Locate the cell with the specified text and output its (X, Y) center coordinate. 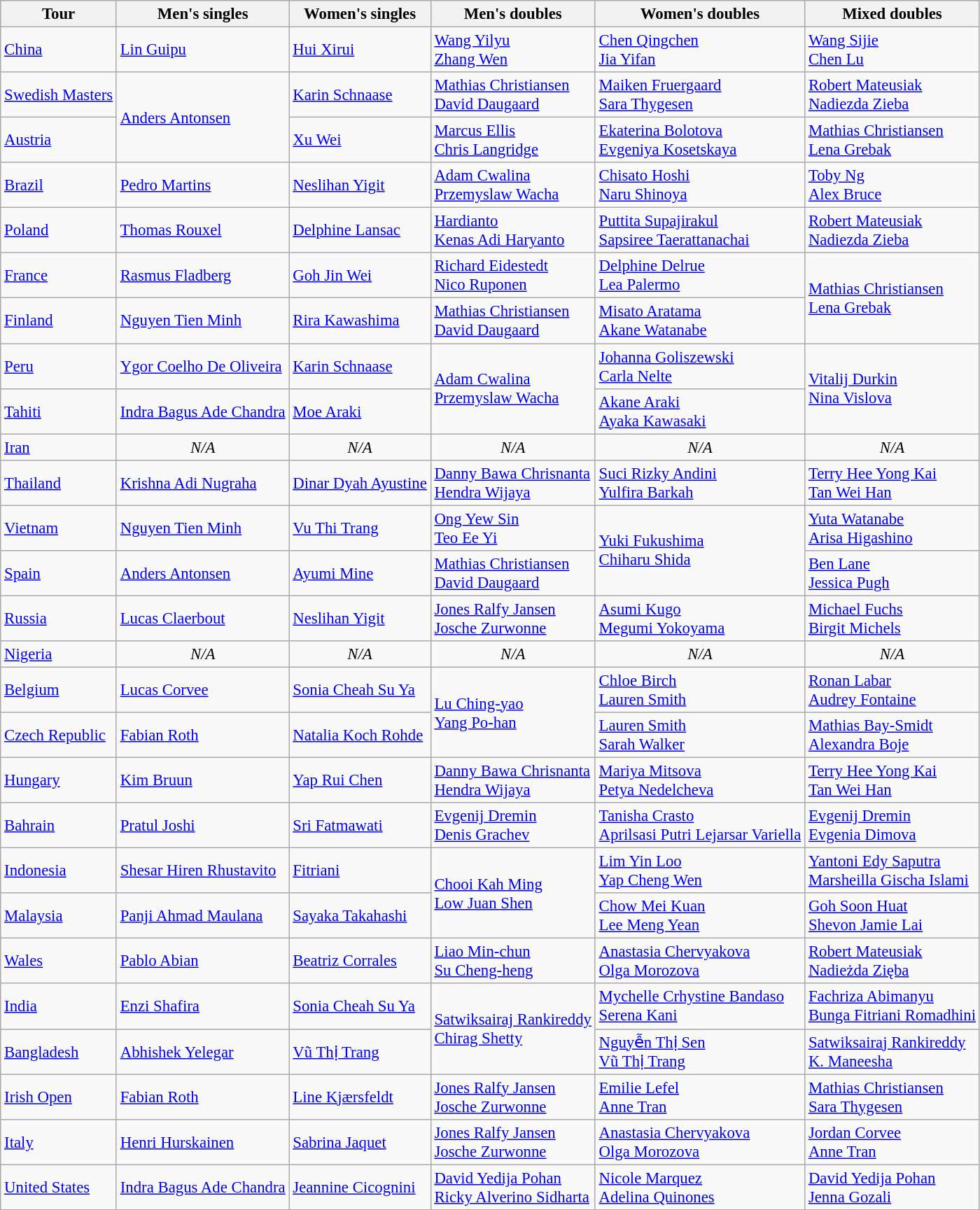
Hardianto Kenas Adi Haryanto (512, 231)
Dinar Dyah Ayustine (360, 483)
Natalia Koch Rohde (360, 735)
Rira Kawashima (360, 321)
Men's doubles (512, 14)
Delphine Lansac (360, 231)
Johanna Goliszewski Carla Nelte (700, 367)
Abhishek Yelegar (203, 1051)
Russia (59, 619)
Vũ Thị Trang (360, 1051)
Puttita Supajirakul Sapsiree Taerattanachai (700, 231)
Evgenij Dremin Denis Grachev (512, 826)
Chloe Birch Lauren Smith (700, 690)
Yuki Fukushima Chiharu Shida (700, 550)
Akane Araki Ayaka Kawasaki (700, 411)
Suci Rizky Andini Yulfira Barkah (700, 483)
Evgenij Dremin Evgenia Dimova (892, 826)
Lu Ching-yao Yang Po-han (512, 712)
Tanisha Crasto Aprilsasi Putri Lejarsar Variella (700, 826)
Mariya Mitsova Petya Nedelcheva (700, 781)
Fachriza Abimanyu Bunga Fitriani Romadhini (892, 1006)
Jeannine Cicognini (360, 1187)
Moe Araki (360, 411)
Satwiksairaj Rankireddy K. Maneesha (892, 1051)
Liao Min-chun Su Cheng-heng (512, 962)
Thomas Rouxel (203, 231)
Mychelle Crhystine Bandaso Serena Kani (700, 1006)
Yap Rui Chen (360, 781)
Chooi Kah Ming Low Juan Shen (512, 893)
Yuta Watanabe Arisa Higashino (892, 528)
Goh Jin Wei (360, 276)
Lin Guipu (203, 50)
Sayaka Takahashi (360, 915)
Lim Yin Loo Yap Cheng Wen (700, 871)
Italy (59, 1142)
Nicole Marquez Adelina Quinones (700, 1187)
Lucas Claerbout (203, 619)
India (59, 1006)
Pablo Abian (203, 962)
Rasmus Fladberg (203, 276)
Delphine Delrue Lea Palermo (700, 276)
Poland (59, 231)
United States (59, 1187)
Ben Lane Jessica Pugh (892, 574)
Xu Wei (360, 140)
Michael Fuchs Birgit Michels (892, 619)
Irish Open (59, 1097)
Spain (59, 574)
Swedish Masters (59, 95)
Women's singles (360, 14)
Kim Bruun (203, 781)
Men's singles (203, 14)
Misato Aratama Akane Watanabe (700, 321)
Nigeria (59, 654)
China (59, 50)
Finland (59, 321)
Iran (59, 447)
Goh Soon Huat Shevon Jamie Lai (892, 915)
Hui Xirui (360, 50)
Enzi Shafira (203, 1006)
Panji Ahmad Maulana (203, 915)
Pratul Joshi (203, 826)
Mixed doubles (892, 14)
Chisato Hoshi Naru Shinoya (700, 185)
Tahiti (59, 411)
Czech Republic (59, 735)
David Yedija Pohan Ricky Alverino Sidharta (512, 1187)
Lauren Smith Sarah Walker (700, 735)
Ronan Labar Audrey Fontaine (892, 690)
Robert Mateusiak Nadieżda Zięba (892, 962)
Vietnam (59, 528)
Indonesia (59, 871)
Vitalij Durkin Nina Vislova (892, 389)
David Yedija Pohan Jenna Gozali (892, 1187)
Richard Eidestedt Nico Ruponen (512, 276)
Malaysia (59, 915)
Brazil (59, 185)
Chow Mei Kuan Lee Meng Yean (700, 915)
Mathias Christiansen Sara Thygesen (892, 1097)
Ayumi Mine (360, 574)
Austria (59, 140)
Nguyễn Thị Sen Vũ Thị Trang (700, 1051)
Yantoni Edy Saputra Marsheilla Gischa Islami (892, 871)
Asumi Kugo Megumi Yokoyama (700, 619)
Krishna Adi Nugraha (203, 483)
Peru (59, 367)
Line Kjærsfeldt (360, 1097)
Sabrina Jaquet (360, 1142)
Lucas Corvee (203, 690)
Jordan Corvee Anne Tran (892, 1142)
Fitriani (360, 871)
Maiken Fruergaard Sara Thygesen (700, 95)
Shesar Hiren Rhustavito (203, 871)
Belgium (59, 690)
Bahrain (59, 826)
Tour (59, 14)
Wang Sijie Chen Lu (892, 50)
Hungary (59, 781)
Ong Yew Sin Teo Ee Yi (512, 528)
Beatriz Corrales (360, 962)
France (59, 276)
Mathias Bay-Smidt Alexandra Boje (892, 735)
Bangladesh (59, 1051)
Vu Thi Trang (360, 528)
Henri Hurskainen (203, 1142)
Ygor Coelho De Oliveira (203, 367)
Pedro Martins (203, 185)
Thailand (59, 483)
Emilie Lefel Anne Tran (700, 1097)
Satwiksairaj Rankireddy Chirag Shetty (512, 1029)
Women's doubles (700, 14)
Wang Yilyu Zhang Wen (512, 50)
Sri Fatmawati (360, 826)
Chen Qingchen Jia Yifan (700, 50)
Marcus Ellis Chris Langridge (512, 140)
Toby Ng Alex Bruce (892, 185)
Wales (59, 962)
Ekaterina Bolotova Evgeniya Kosetskaya (700, 140)
